Return the [x, y] coordinate for the center point of the cell that contains the specified text.  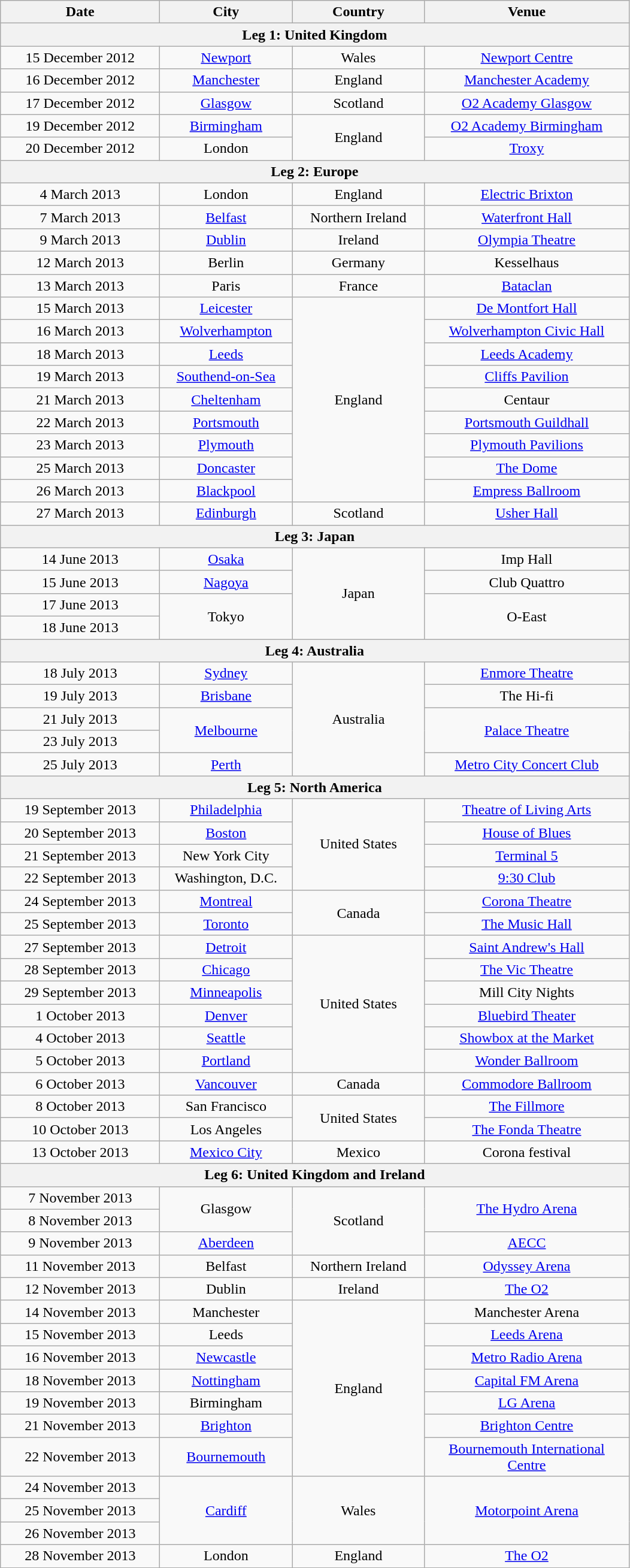
House of Blues [527, 833]
Minneapolis [226, 992]
15 June 2013 [80, 582]
1 October 2013 [80, 1016]
18 June 2013 [80, 627]
New York City [226, 856]
Leeds Academy [527, 354]
Bluebird Theater [527, 1016]
24 November 2013 [80, 1488]
Boston [226, 833]
O-East [527, 616]
19 December 2012 [80, 126]
10 October 2013 [80, 1129]
Leg 6: United Kingdom and Ireland [315, 1175]
The Fonda Theatre [527, 1129]
8 October 2013 [80, 1107]
Mill City Nights [527, 992]
20 December 2012 [80, 149]
Portland [226, 1061]
25 September 2013 [80, 924]
Osaka [226, 559]
22 November 2013 [80, 1457]
Waterfront Hall [527, 217]
Leeds Arena [527, 1334]
Portsmouth [226, 422]
Leg 3: Japan [315, 536]
AECC [527, 1243]
19 March 2013 [80, 377]
Date [80, 12]
22 March 2013 [80, 422]
11 November 2013 [80, 1266]
Portsmouth Guildhall [527, 422]
Leg 5: North America [315, 787]
Vancouver [226, 1084]
Leg 1: United Kingdom [315, 35]
27 March 2013 [80, 513]
18 July 2013 [80, 673]
Aberdeen [226, 1243]
4 March 2013 [80, 194]
Wolverhampton Civic Hall [527, 331]
Theatre of Living Arts [527, 810]
Blackpool [226, 491]
Chicago [226, 969]
Edinburgh [226, 513]
Philadelphia [226, 810]
Denver [226, 1016]
15 March 2013 [80, 309]
5 October 2013 [80, 1061]
22 September 2013 [80, 878]
Metro Radio Arena [527, 1357]
Commodore Ballroom [527, 1084]
Nottingham [226, 1380]
Corona Theatre [527, 901]
O2 Academy Birmingham [527, 126]
O2 Academy Glasgow [527, 103]
De Montfort Hall [527, 309]
Newcastle [226, 1357]
Newport [226, 58]
17 June 2013 [80, 605]
Toronto [226, 924]
Bournemouth [226, 1457]
France [358, 286]
Bataclan [527, 286]
18 March 2013 [80, 354]
9 March 2013 [80, 240]
Manchester Academy [527, 80]
7 March 2013 [80, 217]
19 July 2013 [80, 696]
Cheltenham [226, 400]
Berlin [226, 262]
The Vic Theatre [527, 969]
Cliffs Pavilion [527, 377]
Brisbane [226, 696]
19 September 2013 [80, 810]
Kesselhaus [527, 262]
16 March 2013 [80, 331]
Metro City Concert Club [527, 765]
Olympia Theatre [527, 240]
9:30 Club [527, 878]
Brighton [226, 1426]
19 November 2013 [80, 1403]
15 December 2012 [80, 58]
Montreal [226, 901]
Doncaster [226, 468]
Saint Andrew's Hall [527, 947]
8 November 2013 [80, 1220]
The Music Hall [527, 924]
24 September 2013 [80, 901]
14 November 2013 [80, 1312]
21 July 2013 [80, 719]
The Dome [527, 468]
Corona festival [527, 1152]
Japan [358, 593]
13 March 2013 [80, 286]
28 November 2013 [80, 1556]
Germany [358, 262]
Mexico [358, 1152]
4 October 2013 [80, 1038]
Club Quattro [527, 582]
23 July 2013 [80, 742]
Troxy [527, 149]
26 March 2013 [80, 491]
14 June 2013 [80, 559]
City [226, 12]
26 November 2013 [80, 1533]
Tokyo [226, 616]
LG Arena [527, 1403]
Perth [226, 765]
17 December 2012 [80, 103]
Brighton Centre [527, 1426]
Electric Brixton [527, 194]
Manchester Arena [527, 1312]
Usher Hall [527, 513]
The Hydro Arena [527, 1209]
Odyssey Arena [527, 1266]
Capital FM Arena [527, 1380]
21 November 2013 [80, 1426]
Nagoya [226, 582]
Showbox at the Market [527, 1038]
7 November 2013 [80, 1198]
Centaur [527, 400]
25 November 2013 [80, 1510]
Palace Theatre [527, 730]
Newport Centre [527, 58]
Wonder Ballroom [527, 1061]
Venue [527, 12]
The Hi-fi [527, 696]
25 March 2013 [80, 468]
Country [358, 12]
Plymouth [226, 445]
Wolverhampton [226, 331]
Los Angeles [226, 1129]
Sydney [226, 673]
29 September 2013 [80, 992]
16 December 2012 [80, 80]
23 March 2013 [80, 445]
13 October 2013 [80, 1152]
Paris [226, 286]
6 October 2013 [80, 1084]
Empress Ballroom [527, 491]
Detroit [226, 947]
Melbourne [226, 730]
The Fillmore [527, 1107]
Bournemouth International Centre [527, 1457]
San Francisco [226, 1107]
Motorpoint Arena [527, 1510]
28 September 2013 [80, 969]
Mexico City [226, 1152]
25 July 2013 [80, 765]
Washington, D.C. [226, 878]
Leg 4: Australia [315, 650]
Terminal 5 [527, 856]
Southend-on-Sea [226, 377]
Australia [358, 719]
Leicester [226, 309]
Plymouth Pavilions [527, 445]
18 November 2013 [80, 1380]
12 November 2013 [80, 1289]
Imp Hall [527, 559]
21 September 2013 [80, 856]
16 November 2013 [80, 1357]
15 November 2013 [80, 1334]
27 September 2013 [80, 947]
Enmore Theatre [527, 673]
Seattle [226, 1038]
Leg 2: Europe [315, 171]
21 March 2013 [80, 400]
Cardiff [226, 1510]
12 March 2013 [80, 262]
20 September 2013 [80, 833]
9 November 2013 [80, 1243]
